For the text-containing cell, return its midpoint in (X, Y) coordinate format. 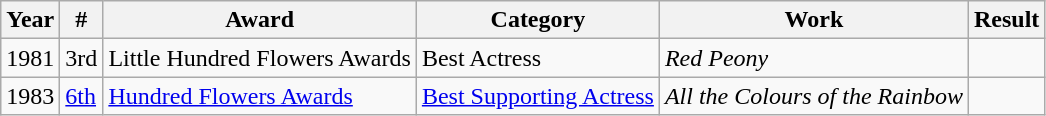
Result (1006, 20)
# (82, 20)
Best Actress (538, 58)
Work (814, 20)
Hundred Flowers Awards (260, 96)
1981 (30, 58)
Little Hundred Flowers Awards (260, 58)
1983 (30, 96)
Category (538, 20)
6th (82, 96)
Award (260, 20)
Year (30, 20)
Red Peony (814, 58)
All the Colours of the Rainbow (814, 96)
Best Supporting Actress (538, 96)
3rd (82, 58)
